Capture the cell that displays the provided text and extract its (X, Y) central coordinate. 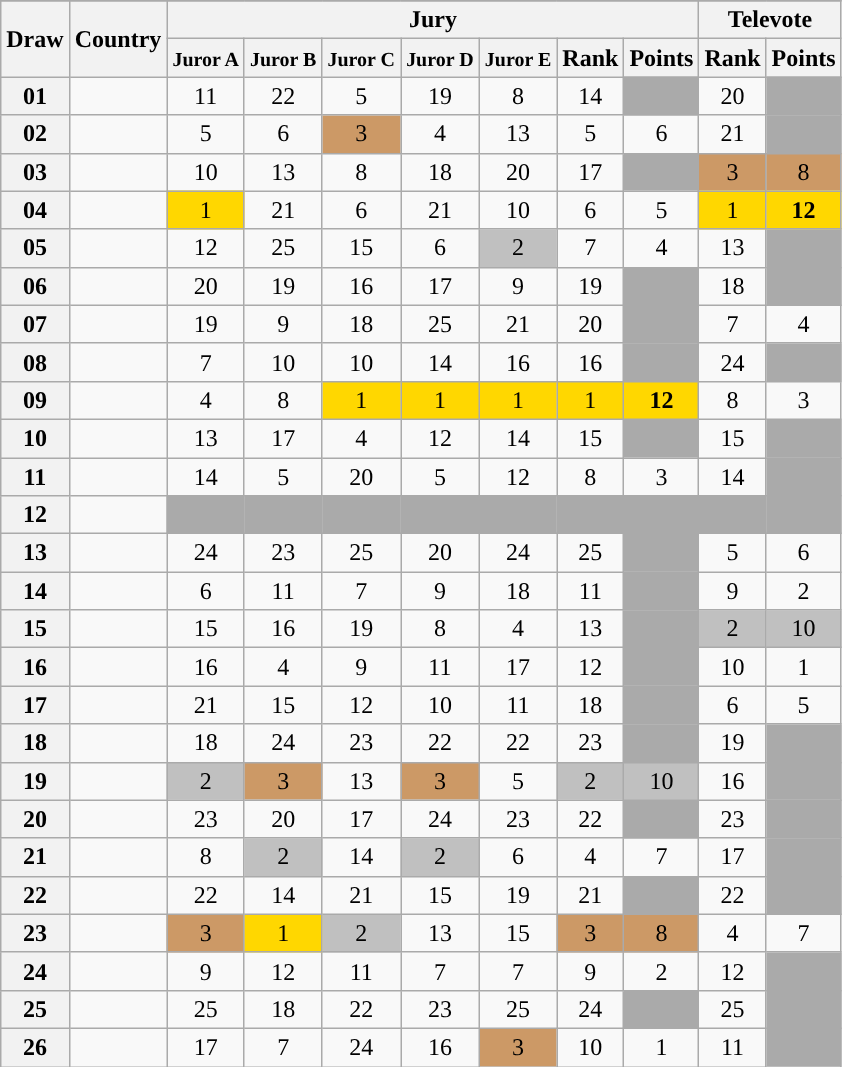
Juror C (362, 58)
Juror E (518, 58)
07 (35, 324)
02 (35, 134)
03 (35, 172)
26 (35, 1047)
Juror D (440, 58)
Draw (35, 39)
04 (35, 210)
05 (35, 248)
Juror A (206, 58)
Televote (770, 20)
06 (35, 286)
08 (35, 362)
Jury (433, 20)
Country (118, 39)
01 (35, 96)
Juror B (283, 58)
09 (35, 400)
